Scan for the cell matching the given text and deliver its [X, Y] coordinate at center. 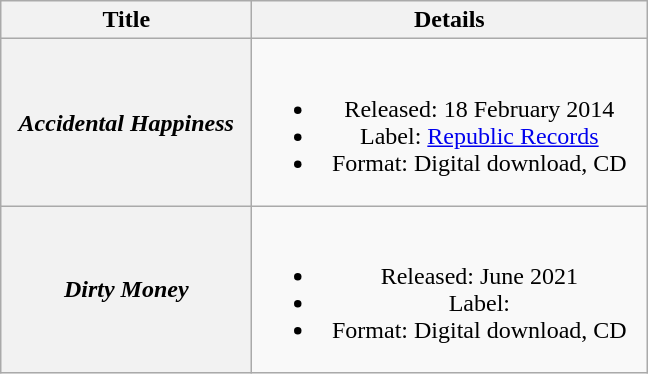
Released: June 2021Label:Format: Digital download, CD [450, 290]
Dirty Money [126, 290]
Accidental Happiness [126, 122]
Released: 18 February 2014Label: Republic RecordsFormat: Digital download, CD [450, 122]
Title [126, 20]
Details [450, 20]
